Provide the (X, Y) coordinate of the cell's center where the given text is located.  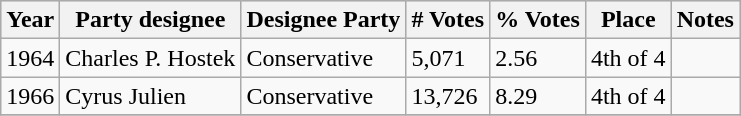
Charles P. Hostek (150, 58)
Year (30, 20)
13,726 (448, 96)
8.29 (538, 96)
Designee Party (324, 20)
2.56 (538, 58)
Place (628, 20)
1966 (30, 96)
Cyrus Julien (150, 96)
Notes (705, 20)
# Votes (448, 20)
5,071 (448, 58)
Party designee (150, 20)
% Votes (538, 20)
1964 (30, 58)
